For the text-containing cell, return its midpoint in (x, y) coordinate format. 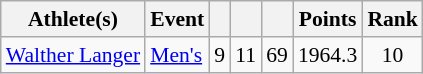
Walther Langer (73, 55)
Points (328, 19)
Event (177, 19)
Athlete(s) (73, 19)
Men's (177, 55)
10 (392, 55)
Rank (392, 19)
9 (220, 55)
1964.3 (328, 55)
11 (246, 55)
69 (277, 55)
